Locate the cell with the specified text and output its [X, Y] center coordinate. 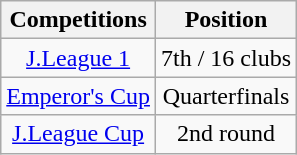
J.League Cup [78, 134]
Quarterfinals [226, 96]
Emperor's Cup [78, 96]
J.League 1 [78, 58]
Competitions [78, 20]
2nd round [226, 134]
Position [226, 20]
7th / 16 clubs [226, 58]
